Determine the [X, Y] coordinate at the center of the cell enclosing the given text.  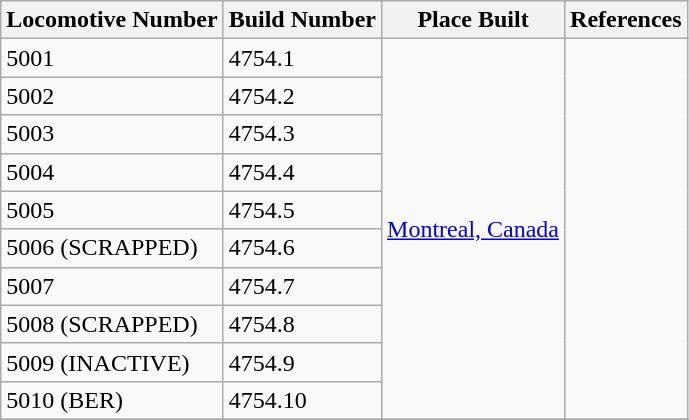
5005 [112, 210]
4754.7 [302, 286]
Locomotive Number [112, 20]
Build Number [302, 20]
5008 (SCRAPPED) [112, 324]
5010 (BER) [112, 400]
4754.4 [302, 172]
5002 [112, 96]
4754.8 [302, 324]
5009 (INACTIVE) [112, 362]
5003 [112, 134]
4754.6 [302, 248]
5006 (SCRAPPED) [112, 248]
Place Built [474, 20]
4754.5 [302, 210]
5007 [112, 286]
4754.1 [302, 58]
4754.3 [302, 134]
5001 [112, 58]
4754.10 [302, 400]
References [626, 20]
4754.9 [302, 362]
4754.2 [302, 96]
Montreal, Canada [474, 230]
5004 [112, 172]
